Output the [x, y] coordinate of the center of the cell containing the given text.  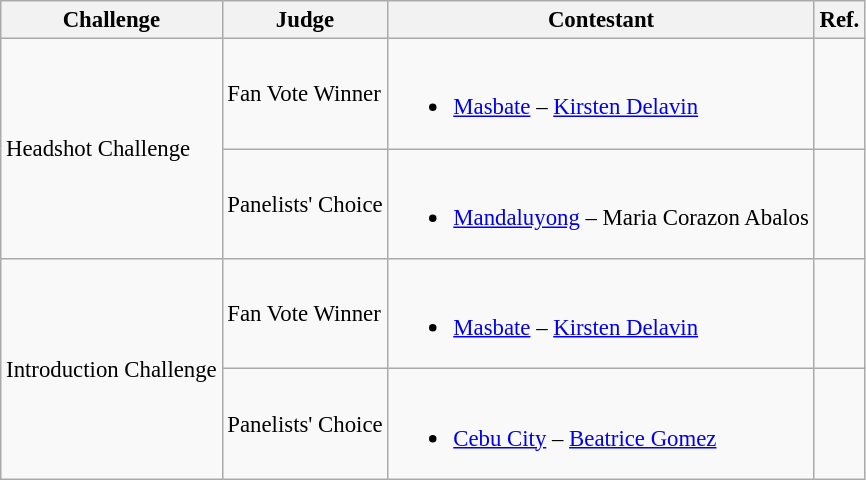
Contestant [601, 20]
Introduction Challenge [112, 369]
Mandaluyong – Maria Corazon Abalos [601, 204]
Challenge [112, 20]
Headshot Challenge [112, 149]
Cebu City – Beatrice Gomez [601, 424]
Judge [305, 20]
Ref. [839, 20]
